Search for the cell housing the specified text and yield its (x, y) center coordinate. 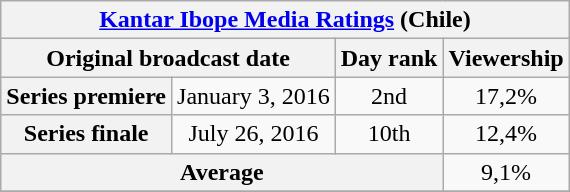
10th (389, 134)
17,2% (506, 96)
Original broadcast date (168, 58)
2nd (389, 96)
July 26, 2016 (254, 134)
9,1% (506, 172)
Viewership (506, 58)
Kantar Ibope Media Ratings (Chile) (285, 20)
January 3, 2016 (254, 96)
12,4% (506, 134)
Series finale (86, 134)
Day rank (389, 58)
Series premiere (86, 96)
Average (222, 172)
